From the cell containing the given text, extract its center point as [X, Y] coordinate. 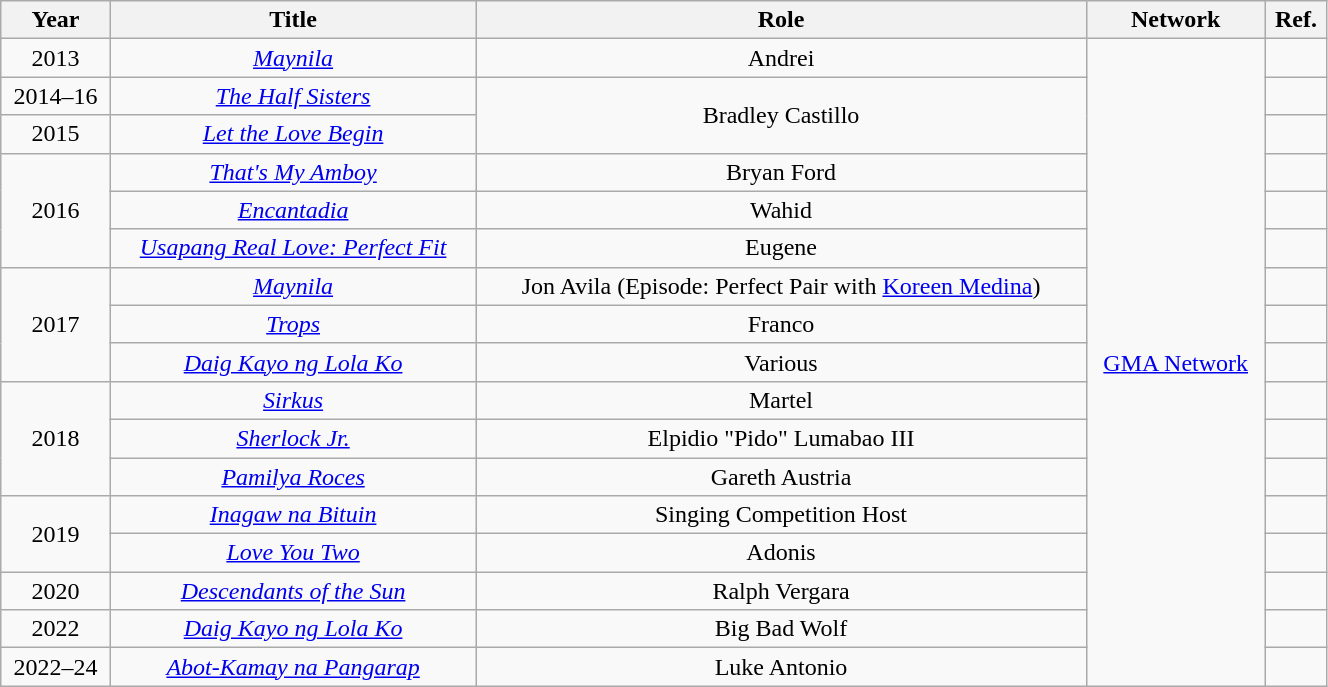
2018 [56, 438]
Network [1176, 20]
Pamilya Roces [293, 477]
Gareth Austria [781, 477]
Wahid [781, 210]
Sherlock Jr. [293, 438]
2020 [56, 591]
Luke Antonio [781, 667]
Franco [781, 324]
The Half Sisters [293, 96]
Bradley Castillo [781, 115]
Title [293, 20]
Year [56, 20]
Love You Two [293, 553]
Encantadia [293, 210]
Ralph Vergara [781, 591]
Descendants of the Sun [293, 591]
2014–16 [56, 96]
2015 [56, 134]
2022–24 [56, 667]
Eugene [781, 248]
2017 [56, 324]
2022 [56, 629]
Abot-Kamay na Pangarap [293, 667]
Elpidio "Pido" Lumabao III [781, 438]
Sirkus [293, 400]
2019 [56, 534]
2016 [56, 210]
Trops [293, 324]
Jon Avila (Episode: Perfect Pair with Koreen Medina) [781, 286]
Big Bad Wolf [781, 629]
Martel [781, 400]
2013 [56, 58]
That's My Amboy [293, 172]
Singing Competition Host [781, 515]
Bryan Ford [781, 172]
Various [781, 362]
Adonis [781, 553]
Role [781, 20]
Ref. [1296, 20]
Let the Love Begin [293, 134]
Andrei [781, 58]
Inagaw na Bituin [293, 515]
GMA Network [1176, 362]
Usapang Real Love: Perfect Fit [293, 248]
